Determine the (X, Y) coordinate at the center of the cell enclosing the given text.  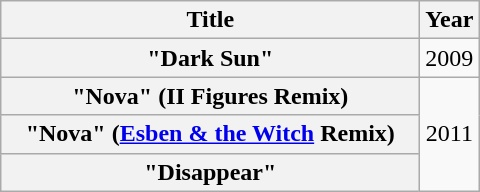
"Disappear" (210, 172)
"Dark Sun" (210, 58)
Title (210, 20)
"Nova" (Esben & the Witch Remix) (210, 134)
"Nova" (II Figures Remix) (210, 96)
Year (450, 20)
2009 (450, 58)
2011 (450, 134)
